Identify which cell holds the provided text, then report its (X, Y) central coordinate. 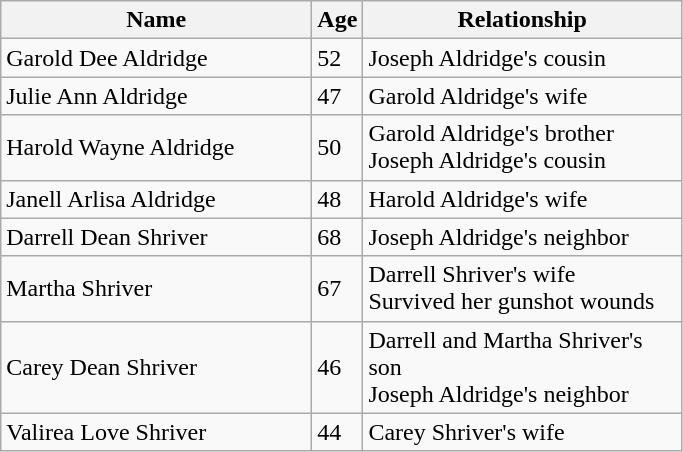
Julie Ann Aldridge (156, 96)
44 (338, 432)
46 (338, 367)
Carey Shriver's wife (522, 432)
Janell Arlisa Aldridge (156, 199)
Darrell Shriver's wifeSurvived her gunshot wounds (522, 288)
Harold Aldridge's wife (522, 199)
52 (338, 58)
Age (338, 20)
50 (338, 148)
Name (156, 20)
Valirea Love Shriver (156, 432)
Garold Aldridge's brotherJoseph Aldridge's cousin (522, 148)
47 (338, 96)
Martha Shriver (156, 288)
Joseph Aldridge's cousin (522, 58)
Relationship (522, 20)
67 (338, 288)
68 (338, 237)
Darrell Dean Shriver (156, 237)
Carey Dean Shriver (156, 367)
48 (338, 199)
Garold Aldridge's wife (522, 96)
Joseph Aldridge's neighbor (522, 237)
Darrell and Martha Shriver's sonJoseph Aldridge's neighbor (522, 367)
Garold Dee Aldridge (156, 58)
Harold Wayne Aldridge (156, 148)
